Identify which cell holds the provided text, then report its [X, Y] central coordinate. 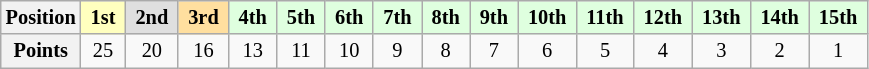
4 [663, 51]
25 [104, 51]
11 [301, 51]
3 [721, 51]
10th [547, 17]
8th [446, 17]
20 [152, 51]
8 [446, 51]
1st [104, 17]
6 [547, 51]
6th [349, 17]
15th [838, 17]
5 [604, 51]
2nd [152, 17]
14th [779, 17]
4th [253, 17]
11th [604, 17]
Points [41, 51]
12th [663, 17]
7 [494, 51]
3rd [203, 17]
9th [494, 17]
2 [779, 51]
13 [253, 51]
5th [301, 17]
Position [41, 17]
16 [203, 51]
1 [838, 51]
9 [397, 51]
7th [397, 17]
10 [349, 51]
13th [721, 17]
